Extract the [x, y] coordinate from the center of the cell holding the provided text.  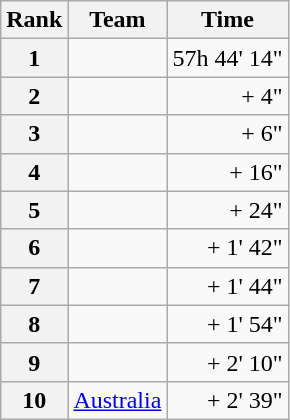
+ 4" [228, 96]
1 [34, 58]
57h 44' 14" [228, 58]
8 [34, 324]
Australia [118, 400]
+ 6" [228, 134]
+ 1' 42" [228, 248]
+ 2' 39" [228, 400]
Team [118, 20]
Time [228, 20]
7 [34, 286]
+ 1' 44" [228, 286]
+ 2' 10" [228, 362]
+ 24" [228, 210]
9 [34, 362]
6 [34, 248]
4 [34, 172]
10 [34, 400]
3 [34, 134]
5 [34, 210]
+ 16" [228, 172]
+ 1' 54" [228, 324]
Rank [34, 20]
2 [34, 96]
